Return the (x, y) coordinate for the center point of the cell that contains the specified text.  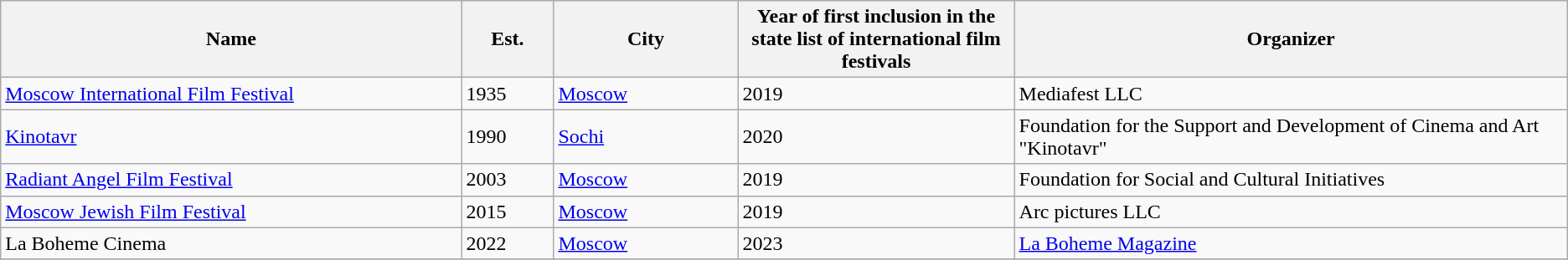
2023 (876, 243)
Moscow Jewish Film Festival (231, 212)
La Boheme Magazine (1291, 243)
2015 (508, 212)
Kinotavr (231, 137)
Organizer (1291, 39)
Foundation for the Support and Development of Cinema and Art "Kinotavr" (1291, 137)
Mediafest LLC (1291, 94)
Name (231, 39)
2003 (508, 180)
Radiant Angel Film Festival (231, 180)
2022 (508, 243)
La Boheme Cinema (231, 243)
Sochi (646, 137)
1935 (508, 94)
Year of first inclusion in the state list of international film festivals (876, 39)
1990 (508, 137)
2020 (876, 137)
Foundation for Social and Cultural Initiatives (1291, 180)
City (646, 39)
Arc pictures LLC (1291, 212)
Est. (508, 39)
Moscow International Film Festival (231, 94)
